Search for the cell housing the specified text and yield its (x, y) center coordinate. 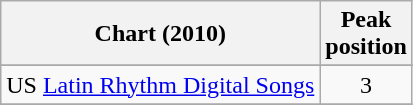
Peakposition (366, 34)
Chart (2010) (160, 34)
US Latin Rhythm Digital Songs (160, 85)
3 (366, 85)
